Determine the [x, y] coordinate at the center of the cell enclosing the given text.  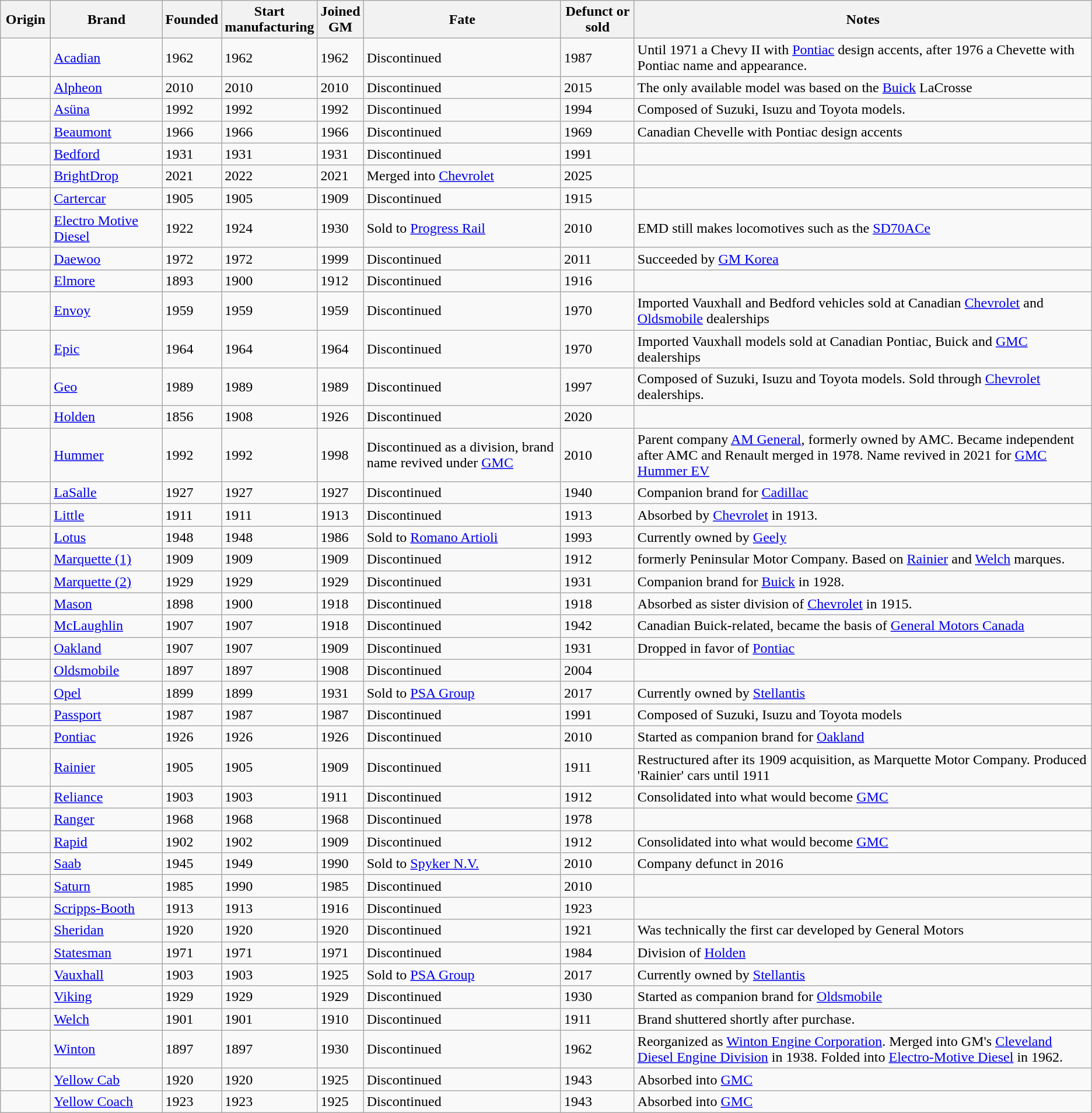
Absorbed as sister division of Chevrolet in 1915. [863, 604]
Lotus [106, 537]
Merged into Chevrolet [462, 176]
formerly Peninsular Motor Company. Based on Rainier and Welch marques. [863, 559]
Rainier [106, 766]
Sold to Spyker N.V. [462, 864]
2025 [597, 176]
Sold to Progress Rail [462, 229]
Sold to Romano Artioli [462, 537]
Canadian Buick-related, became the basis of General Motors Canada [863, 626]
Pontiac [106, 737]
1997 [597, 387]
Discontinued as a division, brand name revived under GMC [462, 455]
Started as companion brand for Oldsmobile [863, 997]
Currently owned by Geely [863, 537]
Yellow Cab [106, 1079]
Vauxhall [106, 975]
Scripps-Booth [106, 908]
Alpheon [106, 87]
Defunct or sold [597, 20]
Brand shuttered shortly after purchase. [863, 1019]
1893 [192, 281]
Composed of Suzuki, Isuzu and Toyota models. [863, 110]
Dropped in favor of Pontiac [863, 648]
McLaughlin [106, 626]
Viking [106, 997]
Until 1971 a Chevy II with Pontiac design accents, after 1976 a Chevette with Pontiac name and appearance. [863, 57]
Envoy [106, 310]
1856 [192, 417]
1940 [597, 493]
LaSalle [106, 493]
2020 [597, 417]
Reorganized as Winton Engine Corporation. Merged into GM's Cleveland Diesel Engine Division in 1938. Folded into Electro-Motive Diesel in 1962. [863, 1049]
Marquette (2) [106, 582]
Oakland [106, 648]
EMD still makes locomotives such as the SD70ACe [863, 229]
Elmore [106, 281]
2004 [597, 670]
1994 [597, 110]
Yellow Coach [106, 1101]
Acadian [106, 57]
Saturn [106, 886]
The only available model was based on the Buick LaCrosse [863, 87]
Epic [106, 349]
Startmanufacturing [269, 20]
1978 [597, 820]
1910 [341, 1019]
Composed of Suzuki, Isuzu and Toyota models [863, 715]
Started as companion brand for Oakland [863, 737]
Bedford [106, 154]
1915 [597, 198]
2015 [597, 87]
Statesman [106, 953]
Joined GM [341, 20]
1969 [597, 132]
BrightDrop [106, 176]
1993 [597, 537]
Composed of Suzuki, Isuzu and Toyota models. Sold through Chevrolet dealerships. [863, 387]
Absorbed by Chevrolet in 1913. [863, 515]
1924 [269, 229]
Mason [106, 604]
Imported Vauxhall and Bedford vehicles sold at Canadian Chevrolet and Oldsmobile dealerships [863, 310]
Electro Motive Diesel [106, 229]
Ranger [106, 820]
Companion brand for Cadillac [863, 493]
1949 [269, 864]
Holden [106, 417]
Parent company AM General, formerly owned by AMC. Became independent after AMC and Renault merged in 1978. Name revived in 2021 for GMC Hummer EV [863, 455]
Division of Holden [863, 953]
Oldsmobile [106, 670]
1945 [192, 864]
Fate [462, 20]
Succeeded by GM Korea [863, 258]
1922 [192, 229]
Companion brand for Buick in 1928. [863, 582]
Company defunct in 2016 [863, 864]
1942 [597, 626]
Rapid [106, 842]
Opel [106, 692]
Passport [106, 715]
Sheridan [106, 930]
Reliance [106, 797]
Founded [192, 20]
Marquette (1) [106, 559]
Daewoo [106, 258]
1999 [341, 258]
Brand [106, 20]
Notes [863, 20]
1898 [192, 604]
Little [106, 515]
Asüna [106, 110]
Origin [26, 20]
2011 [597, 258]
Was technically the first car developed by General Motors [863, 930]
Restructured after its 1909 acquisition, as Marquette Motor Company. Produced 'Rainier' cars until 1911 [863, 766]
Winton [106, 1049]
Geo [106, 387]
Saab [106, 864]
2022 [269, 176]
Canadian Chevelle with Pontiac design accents [863, 132]
1998 [341, 455]
Imported Vauxhall models sold at Canadian Pontiac, Buick and GMC dealerships [863, 349]
1984 [597, 953]
1921 [597, 930]
Welch [106, 1019]
Cartercar [106, 198]
Hummer [106, 455]
1986 [341, 537]
Beaumont [106, 132]
